Scan for the cell matching the given text and deliver its (x, y) coordinate at center. 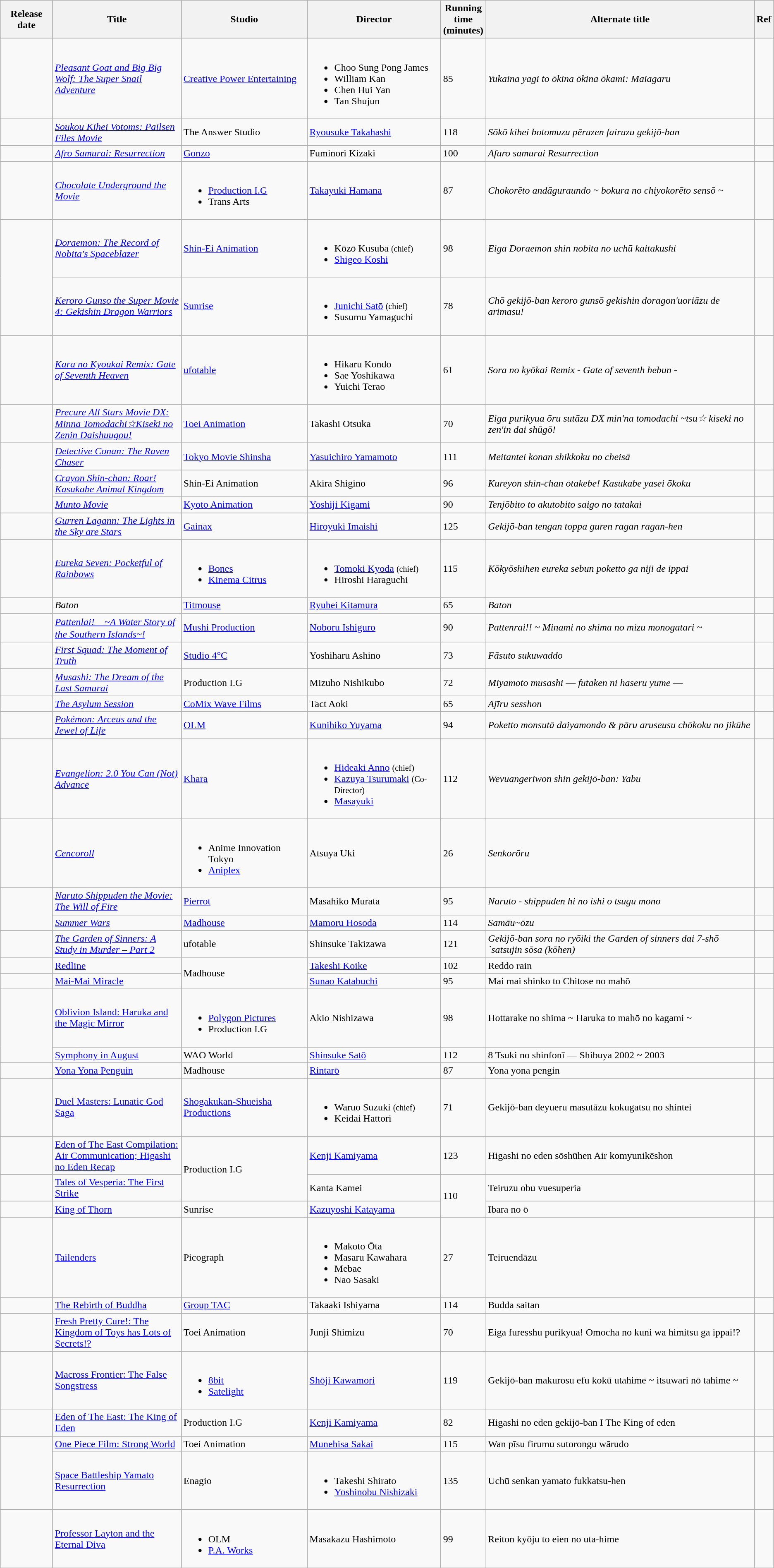
Redline (117, 965)
Takeshi ShiratoYoshinobu Nishizaki (374, 1481)
Detective Conan: The Raven Chaser (117, 457)
123 (463, 1156)
Takayuki Hamana (374, 190)
Kazuyoshi Katayama (374, 1209)
Cencoroll (117, 853)
Creative Power Entertaining (244, 79)
Kōzō Kusuba (chief)Shigeo Koshi (374, 248)
27 (463, 1257)
119 (463, 1380)
Takaaki Ishiyama (374, 1305)
Studio (244, 19)
Crayon Shin-chan: Roar! Kasukabe Animal Kingdom (117, 483)
Title (117, 19)
Afuro samurai Resurrection (620, 153)
Ref (764, 19)
Reiton kyōju to eien no uta-hime (620, 1539)
Sōkō kihei botomuzu pēruzen fairuzu gekijō-ban (620, 132)
Eiga purikyua ōru sutāzu DX min'na tomodachi ~tsu☆ kiseki no zen'in dai shūgō! (620, 424)
Masakazu Hashimoto (374, 1539)
99 (463, 1539)
Munto Movie (117, 505)
Budda saitan (620, 1305)
111 (463, 457)
Mizuho Nishikubo (374, 683)
Eden of The East: The King of Eden (117, 1422)
Eiga furesshu purikyua! Omocha no kuni wa himitsu ga ippai!? (620, 1332)
Yona Yona Penguin (117, 1071)
Yoshiji Kigami (374, 505)
Release date (26, 19)
Shinsuke Satō (374, 1055)
King of Thorn (117, 1209)
26 (463, 853)
72 (463, 683)
Kyoto Animation (244, 505)
The Asylum Session (117, 704)
Ajīru sesshon (620, 704)
Tailenders (117, 1257)
Reddo rain (620, 965)
Khara (244, 779)
Miyamoto musashi ― futaken ni haseru yume ― (620, 683)
Pleasant Goat and Big Big Wolf: The Super Snail Adventure (117, 79)
Alternate title (620, 19)
Mai-Mai Miracle (117, 981)
Tenjōbito to akutobito saigo no tatakai (620, 505)
Hideaki Anno (chief)Kazuya Tsurumaki (Co-Director)Masayuki (374, 779)
One Piece Film: Strong World (117, 1444)
Doraemon: The Record of Nobita's Spaceblazer (117, 248)
Wevuangeriwon shin gekijō-ban: Yabu (620, 779)
Mamoru Hosoda (374, 923)
118 (463, 132)
The Garden of Sinners: A Study in Murder – Part 2 (117, 944)
Sora no kyōkai Remix - Gate of seventh hebun - (620, 370)
Tokyo Movie Shinsha (244, 457)
Symphony in August (117, 1055)
Eureka Seven: Pocketful of Rainbows (117, 568)
Tact Aoki (374, 704)
Mushi Production (244, 628)
Gekijō-ban deyueru masutāzu kokugatsu no shintei (620, 1108)
Senkorōru (620, 853)
Ryuhei Kitamura (374, 605)
Macross Frontier: The False Songstress (117, 1380)
Pierrot (244, 901)
Junichi Satō (chief)Susumu Yamaguchi (374, 306)
100 (463, 153)
BonesKinema Citrus (244, 568)
Waruo Suzuki (chief)Keidai Hattori (374, 1108)
Gekijō-ban tengan toppa guren ragan ragan-hen (620, 526)
Fāsuto sukuwaddo (620, 655)
Summer Wars (117, 923)
WAO World (244, 1055)
Gekijō-ban makurosu efu kokū utahime ~ itsuwari nō tahime ~ (620, 1380)
Chō gekijō-ban keroro gunsō gekishin doragon'uoriāzu de arimasu! (620, 306)
Picograph (244, 1257)
Gonzo (244, 153)
The Answer Studio (244, 132)
Poketto monsutā daiyamondo & pāru aruseusu chōkoku no jikūhe (620, 725)
Yukaina yagi to ōkina ōkina ōkami: Maiagaru (620, 79)
OLM (244, 725)
Kureyon shin-chan otakebe! Kasukabe yasei ōkoku (620, 483)
Uchū senkan yamato fukkatsu-hen (620, 1481)
Running time (minutes) (463, 19)
Oblivion Island: Haruka and the Magic Mirror (117, 1018)
135 (463, 1481)
Ryousuke Takahashi (374, 132)
Meitantei konan shikkoku no cheisā (620, 457)
8 Tsuki no shinfonī ― Shibuya 2002 ~ 2003 (620, 1055)
Precure All Stars Movie DX: Minna Tomodachi☆Kiseki no Zenin Daishuugou! (117, 424)
Mai mai shinko to Chitose no mahō (620, 981)
Yoshiharu Ashino (374, 655)
CoMix Wave Films (244, 704)
Samāu~ōzu (620, 923)
Gekijō-ban sora no ryōiki the Garden of sinners dai 7-shō `satsujin sōsa (kōhen) (620, 944)
Junji Shimizu (374, 1332)
Shōji Kawamori (374, 1380)
Yona yona pengin (620, 1071)
Chocolate Underground the Movie (117, 190)
Gurren Lagann: The Lights in the Sky are Stars (117, 526)
Chokorēto andāguraundo ~ bokura no chiyokorēto sensō ~ (620, 190)
78 (463, 306)
Gainax (244, 526)
Naruto - shippuden hi no ishi o tsugu mono (620, 901)
Soukou Kihei Votoms: Pailsen Files Movie (117, 132)
8bitSatelight (244, 1380)
Kanta Kamei (374, 1188)
Eden of The East Compilation: Air Communication; Higashi no Eden Recap (117, 1156)
Polygon PicturesProduction I.G (244, 1018)
Titmouse (244, 605)
Wan pīsu firumu sutorongu wārudo (620, 1444)
73 (463, 655)
Musashi: The Dream of the Last Samurai (117, 683)
Shinsuke Takizawa (374, 944)
102 (463, 965)
Akio Nishizawa (374, 1018)
85 (463, 79)
Pattenrai!! ~ Minami no shima no mizu monogatari ~ (620, 628)
Hottarake no shima ~ Haruka to mahō no kagami ~ (620, 1018)
Afro Samurai: Resurrection (117, 153)
Yasuichiro Yamamoto (374, 457)
Pokémon: Arceus and the Jewel of Life (117, 725)
61 (463, 370)
Production I.GTrans Arts (244, 190)
Studio 4°C (244, 655)
Rintarō (374, 1071)
Higashi no eden sōshūhen Air komyunikēshon (620, 1156)
Teiruzu obu vuesuperia (620, 1188)
Pattenlai! ~A Water Story of the Southern Islands~! (117, 628)
Space Battleship Yamato Resurrection (117, 1481)
Kunihiko Yuyama (374, 725)
Takeshi Koike (374, 965)
The Rebirth of Buddha (117, 1305)
Munehisa Sakai (374, 1444)
Choo Sung Pong JamesWilliam KanChen Hui YanTan Shujun (374, 79)
94 (463, 725)
Higashi no eden gekijō-ban I The King of eden (620, 1422)
Tomoki Kyoda (chief)Hiroshi Haraguchi (374, 568)
Masahiko Murata (374, 901)
First Squad: The Moment of Truth (117, 655)
Kōkyōshihen eureka sebun poketto ga niji de ippai (620, 568)
Director (374, 19)
Group TAC (244, 1305)
110 (463, 1196)
71 (463, 1108)
Enagio (244, 1481)
Naruto Shippuden the Movie: The Will of Fire (117, 901)
OLMP.A. Works (244, 1539)
Tales of Vesperia: The First Strike (117, 1188)
Atsuya Uki (374, 853)
Akira Shigino (374, 483)
125 (463, 526)
Ibara no ō (620, 1209)
82 (463, 1422)
Teiruendāzu (620, 1257)
Takashi Otsuka (374, 424)
Sunao Katabuchi (374, 981)
Hiroyuki Imaishi (374, 526)
Evangelion: 2.0 You Can (Not) Advance (117, 779)
Noboru Ishiguro (374, 628)
Fresh Pretty Cure!: The Kingdom of Toys has Lots of Secrets!? (117, 1332)
Shogakukan-Shueisha Productions (244, 1108)
Fuminori Kizaki (374, 153)
96 (463, 483)
Eiga Doraemon shin nobita no uchū kaitakushi (620, 248)
Duel Masters: Lunatic God Saga (117, 1108)
Keroro Gunso the Super Movie 4: Gekishin Dragon Warriors (117, 306)
Anime Innovation TokyoAniplex (244, 853)
Makoto ŌtaMasaru KawaharaMebaeNao Sasaki (374, 1257)
121 (463, 944)
Kara no Kyoukai Remix: Gate of Seventh Heaven (117, 370)
Professor Layton and the Eternal Diva (117, 1539)
Hikaru KondoSae YoshikawaYuichi Terao (374, 370)
